Provide the (x, y) coordinate of the cell's center where the given text is located.  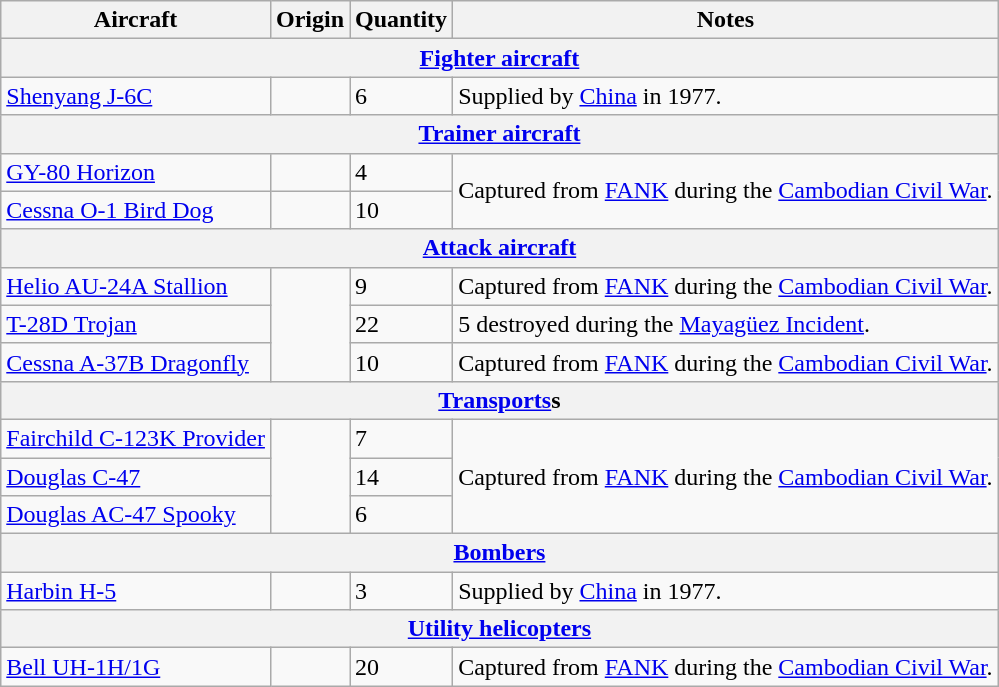
5 destroyed during the Mayagüez Incident. (726, 324)
Trainer aircraft (500, 134)
Bell UH-1H/1G (136, 667)
GY-80 Horizon (136, 172)
Fairchild C-123K Provider (136, 438)
Cessna O-1 Bird Dog (136, 210)
Douglas C-47 (136, 477)
Utility helicopters (500, 629)
Shenyang J-6C (136, 96)
Aircraft (136, 20)
T-28D Trojan (136, 324)
Quantity (402, 20)
Attack aircraft (500, 248)
4 (402, 172)
14 (402, 477)
Transportss (500, 400)
3 (402, 591)
20 (402, 667)
Origin (310, 20)
Notes (726, 20)
Helio AU-24A Stallion (136, 286)
Cessna A-37B Dragonfly (136, 362)
22 (402, 324)
Douglas AC-47 Spooky (136, 515)
7 (402, 438)
9 (402, 286)
Harbin H-5 (136, 591)
Bombers (500, 553)
Fighter aircraft (500, 58)
